Output the [x, y] coordinate of the center of the cell containing the given text.  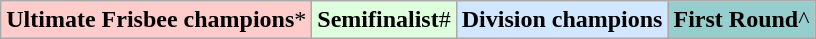
Semifinalist# [384, 20]
First Round^ [742, 20]
Ultimate Frisbee champions* [156, 20]
Division champions [562, 20]
